Provide the (X, Y) coordinate of the cell's center where the given text is located.  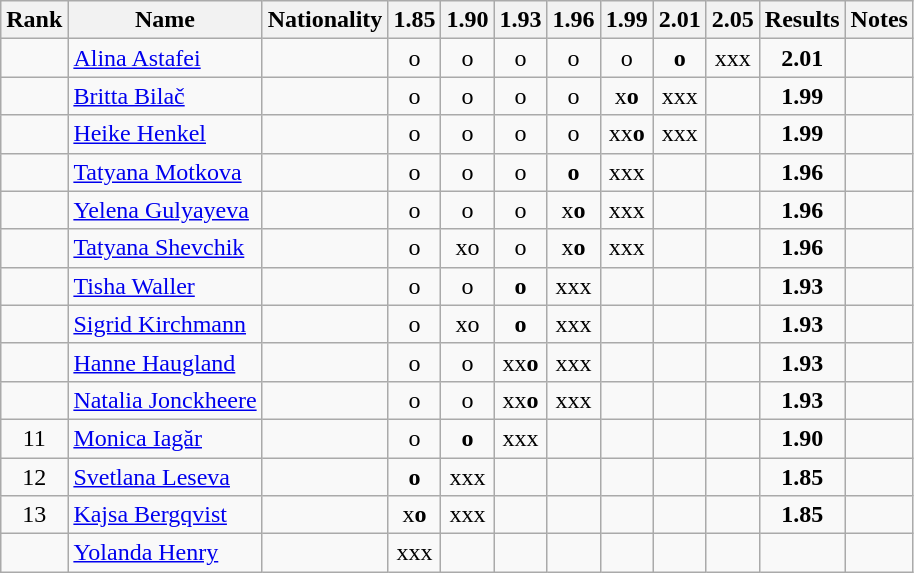
Sigrid Kirchmann (165, 324)
Name (165, 20)
Hanne Haugland (165, 362)
Alina Astafei (165, 58)
Svetlana Leseva (165, 477)
Britta Bilač (165, 96)
Notes (879, 20)
Results (802, 20)
Nationality (325, 20)
Monica Iagăr (165, 438)
2.05 (732, 20)
Tatyana Shevchik (165, 248)
Yelena Gulyayeva (165, 210)
Kajsa Bergqvist (165, 515)
Tatyana Motkova (165, 172)
Rank (34, 20)
Yolanda Henry (165, 553)
12 (34, 477)
Tisha Waller (165, 286)
13 (34, 515)
Natalia Jonckheere (165, 400)
Heike Henkel (165, 134)
11 (34, 438)
